Determine the [X, Y] coordinate at the center of the cell enclosing the given text.  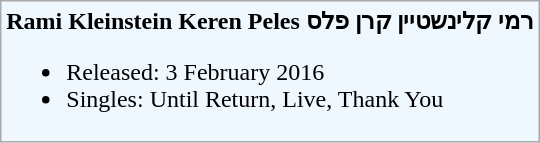
Rami Kleinstein Keren Peles רמי קלינשטיין קרן פלסReleased: 3 February 2016Singles: Until Return, Live, Thank You [270, 72]
